Search for the cell housing the specified text and yield its [x, y] center coordinate. 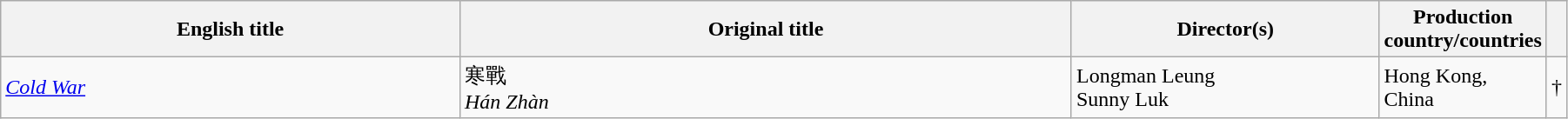
† [1556, 88]
Longman LeungSunny Luk [1225, 88]
Production country/countries [1463, 30]
Hong Kong, China [1463, 88]
Cold War [231, 88]
Director(s) [1225, 30]
English title [231, 30]
寒戰Hán Zhàn [766, 88]
Original title [766, 30]
